Provide the (X, Y) coordinate of the cell's center where the given text is located.  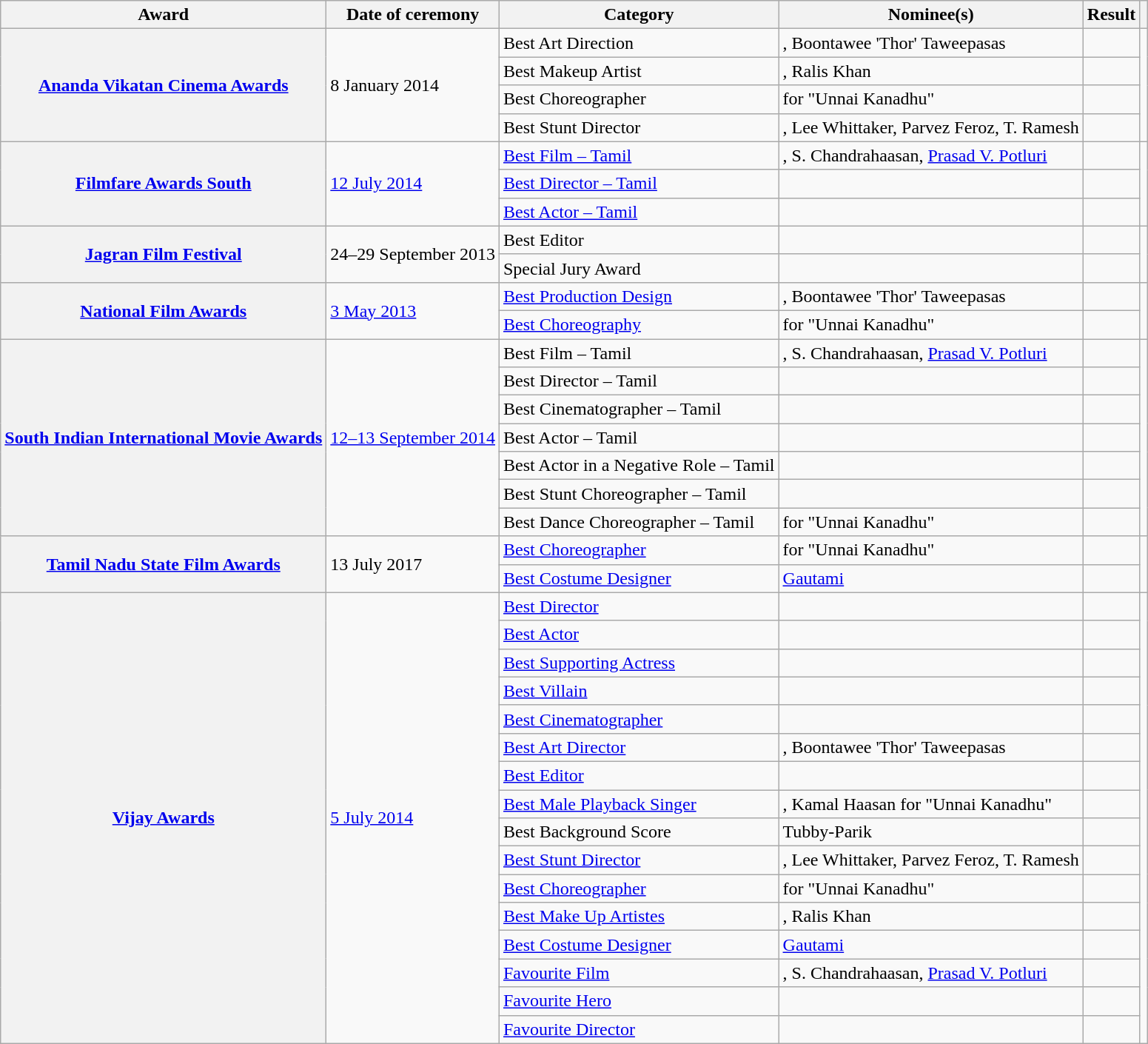
24–29 September 2013 (413, 254)
Best Stunt Choreographer – Tamil (639, 494)
Best Make Up Artistes (639, 917)
Vijay Awards (164, 817)
12 July 2014 (413, 184)
Tubby-Parik (931, 832)
Favourite Hero (639, 1001)
Best Art Director (639, 747)
Jagran Film Festival (164, 254)
Award (164, 15)
Ananda Vikatan Cinema Awards (164, 85)
8 January 2014 (413, 85)
Favourite Director (639, 1029)
Best Choreography (639, 324)
13 July 2017 (413, 564)
Favourite Film (639, 973)
12–13 September 2014 (413, 438)
Best Actor in a Negative Role – Tamil (639, 466)
3 May 2013 (413, 310)
Best Makeup Artist (639, 71)
, Kamal Haasan for "Unnai Kanadhu" (931, 803)
Best Cinematographer (639, 719)
Special Jury Award (639, 268)
Best Villain (639, 691)
Best Background Score (639, 832)
Best Actor (639, 635)
Tamil Nadu State Film Awards (164, 564)
Best Male Playback Singer (639, 803)
Date of ceremony (413, 15)
Best Cinematographer – Tamil (639, 409)
Filmfare Awards South (164, 184)
Best Supporting Actress (639, 663)
South Indian International Movie Awards (164, 438)
Best Dance Choreographer – Tamil (639, 522)
Nominee(s) (931, 15)
Best Art Direction (639, 43)
National Film Awards (164, 310)
Best Director (639, 606)
5 July 2014 (413, 817)
Result (1111, 15)
Category (639, 15)
Best Production Design (639, 296)
